Scan for the cell matching the given text and deliver its (x, y) coordinate at center. 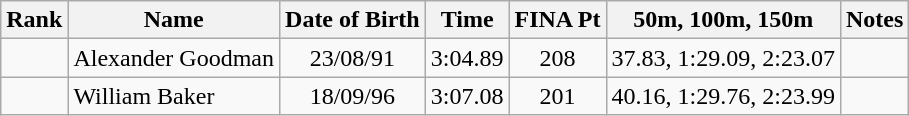
23/08/91 (353, 58)
18/09/96 (353, 96)
William Baker (174, 96)
37.83, 1:29.09, 2:23.07 (723, 58)
Time (467, 20)
50m, 100m, 150m (723, 20)
Rank (34, 20)
Alexander Goodman (174, 58)
3:07.08 (467, 96)
40.16, 1:29.76, 2:23.99 (723, 96)
201 (558, 96)
3:04.89 (467, 58)
208 (558, 58)
Name (174, 20)
FINA Pt (558, 20)
Date of Birth (353, 20)
Notes (874, 20)
